Capture the cell that displays the provided text and extract its [X, Y] central coordinate. 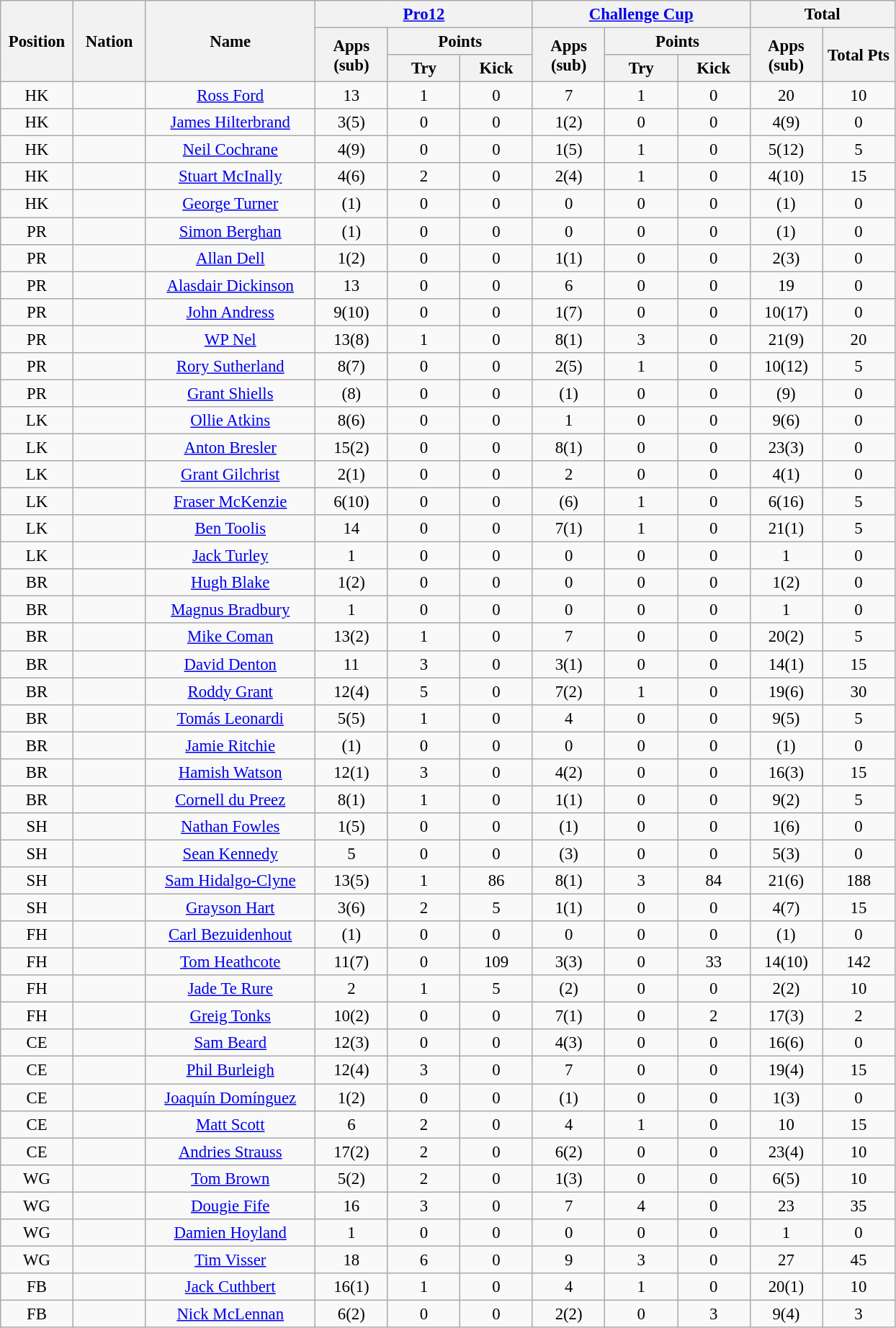
16(1) [351, 1287]
14 [351, 529]
Stuart McInally [230, 176]
2(3) [787, 258]
23(4) [787, 1152]
4(10) [787, 176]
17(2) [351, 1152]
Grant Shiells [230, 393]
1(7) [569, 312]
5(12) [787, 150]
2(4) [569, 176]
3(1) [569, 664]
10(17) [787, 312]
14(10) [787, 962]
5(3) [787, 853]
Name [230, 42]
Sam Beard [230, 1044]
142 [859, 962]
19 [787, 285]
Mike Coman [230, 637]
Allan Dell [230, 258]
Position [37, 42]
Fraser McKenzie [230, 502]
Pro12 [424, 14]
(6) [569, 502]
18 [351, 1260]
Simon Berghan [230, 231]
21(1) [787, 529]
Total Pts [859, 55]
10(12) [787, 367]
Challenge Cup [641, 14]
Ross Ford [230, 96]
Total [823, 14]
George Turner [230, 204]
14(1) [787, 664]
13(8) [351, 339]
2(5) [569, 367]
84 [713, 881]
Ben Toolis [230, 529]
Carl Bezuidenhout [230, 935]
John Andress [230, 312]
12(1) [351, 773]
17(3) [787, 1016]
Nick McLennan [230, 1314]
Tomás Leonardi [230, 718]
16 [351, 1206]
8(6) [351, 421]
9(2) [787, 799]
19(4) [787, 1070]
6(10) [351, 502]
Roddy Grant [230, 691]
David Denton [230, 664]
6(16) [787, 502]
8(7) [351, 367]
Dougie Fife [230, 1206]
Sean Kennedy [230, 853]
WP Nel [230, 339]
Tom Heathcote [230, 962]
Phil Burleigh [230, 1070]
Greig Tonks [230, 1016]
Nathan Fowles [230, 827]
(2) [569, 989]
27 [787, 1260]
20(2) [787, 637]
Andries Strauss [230, 1152]
23 [787, 1206]
4(6) [351, 176]
4(3) [569, 1044]
4(7) [787, 908]
3(5) [351, 122]
9(4) [787, 1314]
11(7) [351, 962]
5(5) [351, 718]
10(2) [351, 1016]
16(3) [787, 773]
Hamish Watson [230, 773]
3(3) [569, 962]
Joaquín Domínguez [230, 1098]
Rory Sutherland [230, 367]
9(5) [787, 718]
13(5) [351, 881]
19(6) [787, 691]
9(10) [351, 312]
20(1) [787, 1287]
Matt Scott [230, 1124]
2(1) [351, 475]
Jade Te Rure [230, 989]
13(2) [351, 637]
Anton Bresler [230, 447]
Sam Hidalgo-Clyne [230, 881]
45 [859, 1260]
(3) [569, 853]
Hugh Blake [230, 583]
Ollie Atkins [230, 421]
9 [569, 1260]
7(2) [569, 691]
Tom Brown [230, 1178]
11 [351, 664]
33 [713, 962]
Neil Cochrane [230, 150]
(9) [787, 393]
Magnus Bradbury [230, 610]
21(9) [787, 339]
12(3) [351, 1044]
16(6) [787, 1044]
188 [859, 881]
Grayson Hart [230, 908]
15(2) [351, 447]
9(6) [787, 421]
109 [497, 962]
86 [497, 881]
(8) [351, 393]
4(2) [569, 773]
Cornell du Preez [230, 799]
30 [859, 691]
35 [859, 1206]
21(6) [787, 881]
Alasdair Dickinson [230, 285]
Jamie Ritchie [230, 745]
Jack Turley [230, 556]
4(1) [787, 475]
Grant Gilchrist [230, 475]
6(5) [787, 1178]
1(6) [787, 827]
Tim Visser [230, 1260]
Jack Cuthbert [230, 1287]
23(3) [787, 447]
5(2) [351, 1178]
Damien Hoyland [230, 1233]
James Hilterbrand [230, 122]
3(6) [351, 908]
Nation [109, 42]
